Return (x, y) of the center of cell containing provided text 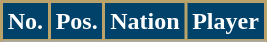
Nation (145, 22)
No. (26, 22)
Player (226, 22)
Pos. (76, 22)
